Extract the (X, Y) coordinate from the center of the cell holding the provided text.  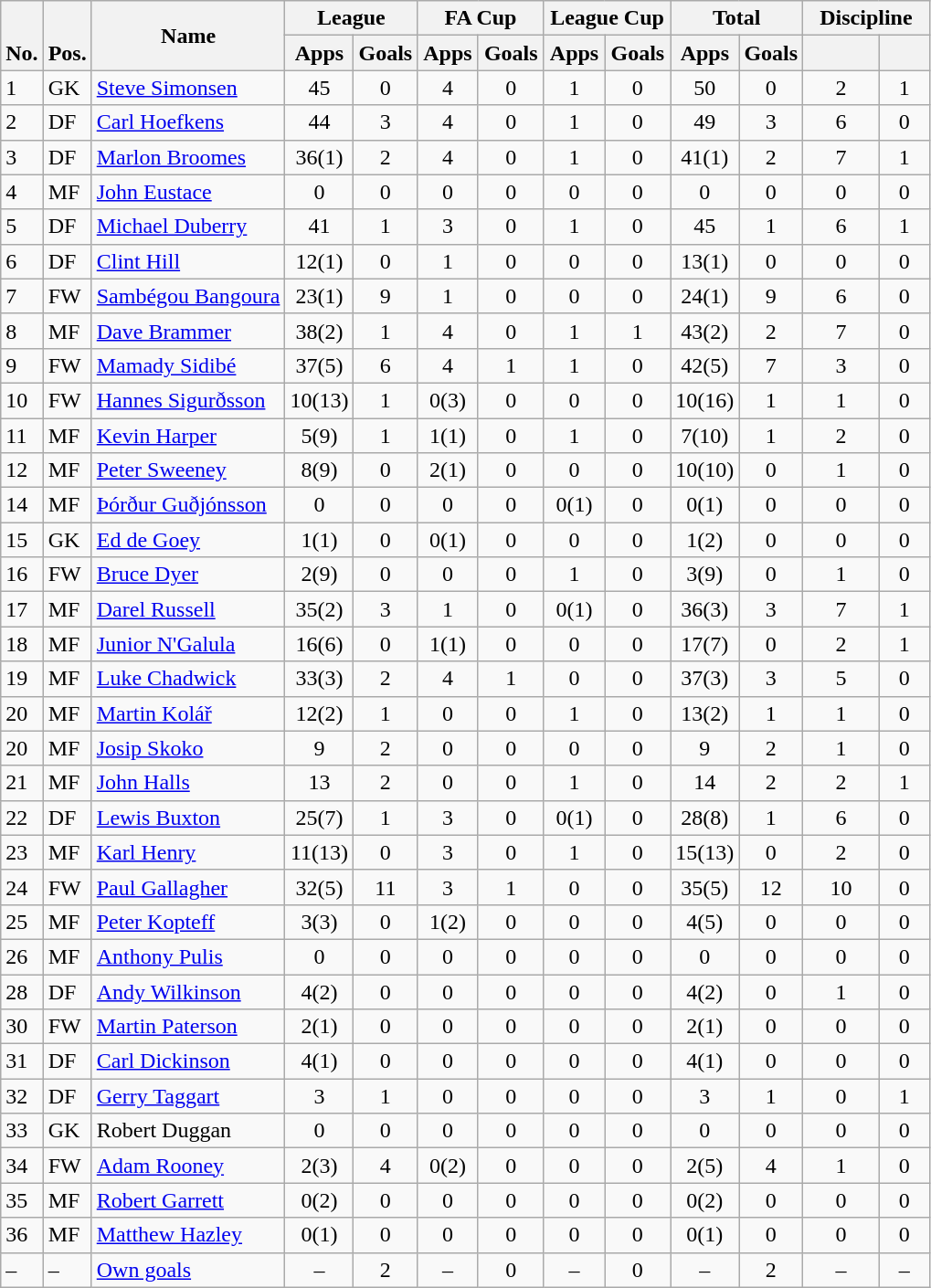
Lewis Buxton (188, 818)
23 (22, 852)
18 (22, 644)
Peter Kopteff (188, 922)
John Eustace (188, 192)
0(3) (448, 400)
Michael Duberry (188, 227)
35(5) (705, 887)
16 (22, 575)
10(16) (705, 400)
28(8) (705, 818)
Pos. (68, 36)
21 (22, 783)
Carl Dickinson (188, 1061)
Clint Hill (188, 261)
Carl Hoefkens (188, 122)
Matthew Hazley (188, 1235)
42(5) (705, 365)
Dave Brammer (188, 331)
Junior N'Galula (188, 644)
36(3) (705, 609)
19 (22, 679)
Karl Henry (188, 852)
3(9) (705, 575)
Ed de Goey (188, 540)
Robert Duggan (188, 1131)
36 (22, 1235)
Discipline (866, 18)
8 (22, 331)
5(9) (320, 436)
50 (705, 88)
Martin Paterson (188, 1027)
Robert Garrett (188, 1200)
Peter Sweeney (188, 470)
17(7) (705, 644)
33 (22, 1131)
36(1) (320, 157)
Sambégou Bangoura (188, 296)
25 (22, 922)
11(13) (320, 852)
43(2) (705, 331)
Anthony Pulis (188, 956)
John Halls (188, 783)
10(10) (705, 470)
22 (22, 818)
Total (736, 18)
13(1) (705, 261)
Marlon Broomes (188, 157)
3(3) (320, 922)
Josip Skoko (188, 748)
32(5) (320, 887)
Gerry Taggart (188, 1096)
37(3) (705, 679)
Own goals (188, 1270)
49 (705, 122)
FA Cup (481, 18)
24 (22, 887)
Martin Kolář (188, 713)
32 (22, 1096)
Steve Simonsen (188, 88)
Luke Chadwick (188, 679)
38(2) (320, 331)
34 (22, 1166)
41(1) (705, 157)
35(2) (320, 609)
12(1) (320, 261)
2(3) (320, 1166)
8(9) (320, 470)
League Cup (607, 18)
37(5) (320, 365)
15(13) (705, 852)
41 (320, 227)
31 (22, 1061)
10(13) (320, 400)
16(6) (320, 644)
Paul Gallagher (188, 887)
30 (22, 1027)
2(5) (705, 1166)
Andy Wilkinson (188, 991)
23(1) (320, 296)
Mamady Sidibé (188, 365)
33(3) (320, 679)
44 (320, 122)
No. (22, 36)
4(5) (705, 922)
League (351, 18)
26 (22, 956)
24(1) (705, 296)
Kevin Harper (188, 436)
Adam Rooney (188, 1166)
Name (188, 36)
12(2) (320, 713)
17 (22, 609)
Þórður Guðjónsson (188, 505)
13 (320, 783)
Bruce Dyer (188, 575)
15 (22, 540)
7(10) (705, 436)
Darel Russell (188, 609)
2(9) (320, 575)
28 (22, 991)
35 (22, 1200)
Hannes Sigurðsson (188, 400)
13(2) (705, 713)
25(7) (320, 818)
